Return [x, y] of the center of cell containing provided text 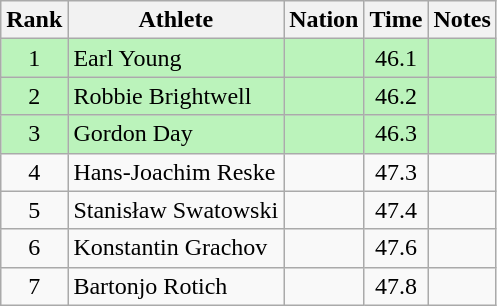
Time [396, 20]
Rank [34, 20]
46.2 [396, 96]
Notes [462, 20]
46.3 [396, 134]
Gordon Day [176, 134]
47.4 [396, 210]
47.3 [396, 172]
47.8 [396, 286]
6 [34, 248]
Robbie Brightwell [176, 96]
7 [34, 286]
47.6 [396, 248]
Bartonjo Rotich [176, 286]
Earl Young [176, 58]
2 [34, 96]
3 [34, 134]
Stanisław Swatowski [176, 210]
46.1 [396, 58]
5 [34, 210]
1 [34, 58]
Hans-Joachim Reske [176, 172]
4 [34, 172]
Konstantin Grachov [176, 248]
Nation [324, 20]
Athlete [176, 20]
